Locate the cell with the specified text and output its (x, y) center coordinate. 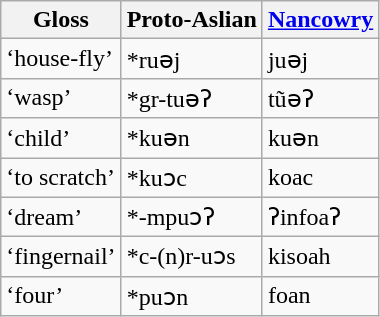
*puɔn (192, 296)
*gr-tuəʔ (192, 98)
‘house-fly’ (61, 59)
*-mpuɔʔ (192, 217)
Gloss (61, 20)
‘four’ (61, 296)
Proto-Aslian (192, 20)
tũəʔ (320, 98)
Nancowry (320, 20)
kisoah (320, 257)
juəj (320, 59)
koac (320, 178)
*kuən (192, 138)
‘dream’ (61, 217)
*ruəj (192, 59)
‘to scratch’ (61, 178)
*kuɔc (192, 178)
‘child’ (61, 138)
foan (320, 296)
ʔinfoaʔ (320, 217)
‘fingernail’ (61, 257)
*c-(n)r-uɔs (192, 257)
kuən (320, 138)
‘wasp’ (61, 98)
